Return the (X, Y) coordinate for the center point of the cell that contains the specified text.  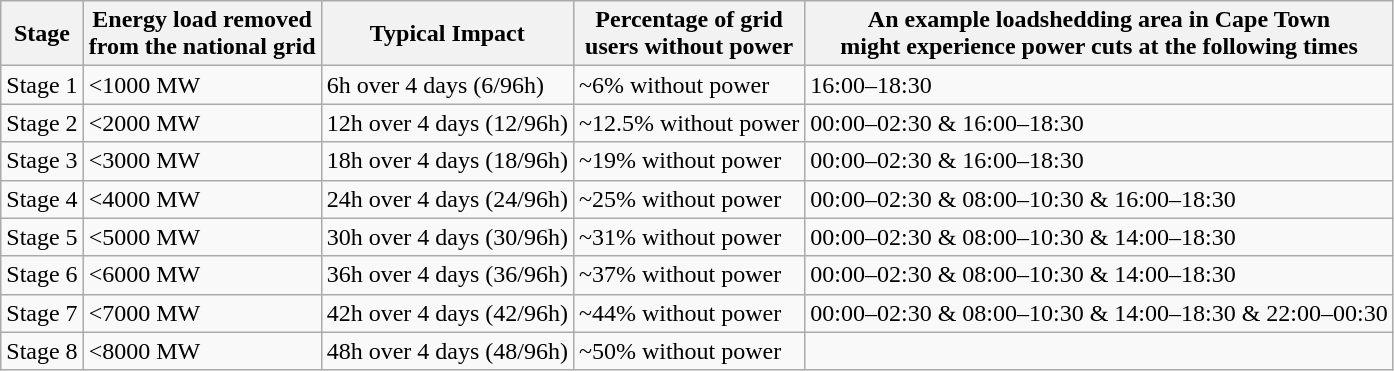
30h over 4 days (30/96h) (447, 237)
00:00–02:30 & 08:00–10:30 & 14:00–18:30 & 22:00–00:30 (1099, 313)
18h over 4 days (18/96h) (447, 161)
Typical Impact (447, 34)
<7000 MW (202, 313)
<3000 MW (202, 161)
Stage 6 (42, 275)
~44% without power (688, 313)
Energy load removedfrom the national grid (202, 34)
~12.5% without power (688, 123)
16:00–18:30 (1099, 85)
~6% without power (688, 85)
00:00–02:30 & 08:00–10:30 & 16:00–18:30 (1099, 199)
~25% without power (688, 199)
12h over 4 days (12/96h) (447, 123)
36h over 4 days (36/96h) (447, 275)
Stage 5 (42, 237)
<8000 MW (202, 351)
Stage 2 (42, 123)
48h over 4 days (48/96h) (447, 351)
Stage 1 (42, 85)
6h over 4 days (6/96h) (447, 85)
Stage 8 (42, 351)
<5000 MW (202, 237)
Percentage of gridusers without power (688, 34)
An example loadshedding area in Cape Townmight experience power cuts at the following times (1099, 34)
<4000 MW (202, 199)
Stage 4 (42, 199)
~50% without power (688, 351)
42h over 4 days (42/96h) (447, 313)
Stage 3 (42, 161)
~19% without power (688, 161)
<2000 MW (202, 123)
Stage 7 (42, 313)
~31% without power (688, 237)
<6000 MW (202, 275)
Stage (42, 34)
24h over 4 days (24/96h) (447, 199)
~37% without power (688, 275)
<1000 MW (202, 85)
